Determine the (X, Y) coordinate at the center of the cell enclosing the given text.  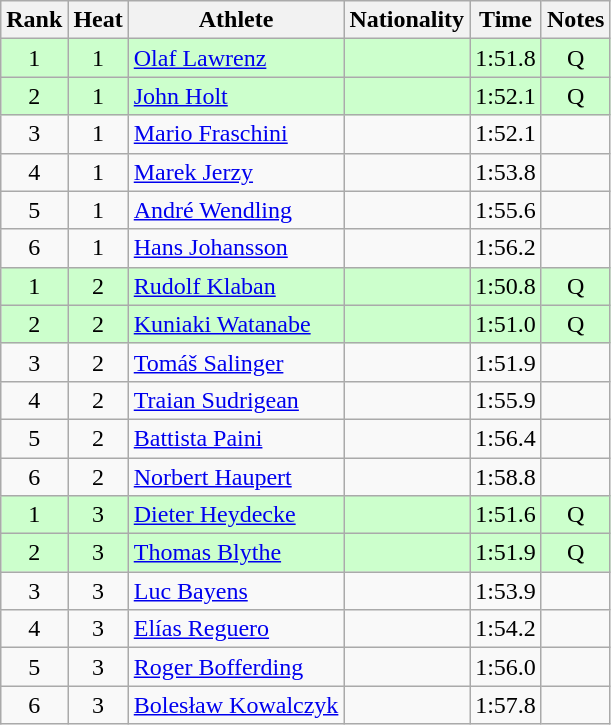
Kuniaki Watanabe (236, 324)
1:55.6 (506, 210)
1:53.8 (506, 172)
Norbert Haupert (236, 477)
1:56.2 (506, 248)
Heat (98, 20)
Marek Jerzy (236, 172)
1:55.9 (506, 400)
Hans Johansson (236, 248)
1:53.9 (506, 591)
Traian Sudrigean (236, 400)
Elías Reguero (236, 629)
Dieter Heydecke (236, 515)
Roger Bofferding (236, 667)
Nationality (407, 20)
Athlete (236, 20)
1:54.2 (506, 629)
Thomas Blythe (236, 553)
Luc Bayens (236, 591)
John Holt (236, 96)
Notes (575, 20)
1:51.8 (506, 58)
1:50.8 (506, 286)
1:58.8 (506, 477)
Olaf Lawrenz (236, 58)
Bolesław Kowalczyk (236, 705)
André Wendling (236, 210)
Battista Paini (236, 438)
1:57.8 (506, 705)
Rudolf Klaban (236, 286)
1:51.0 (506, 324)
1:51.6 (506, 515)
1:56.4 (506, 438)
1:56.0 (506, 667)
Rank (34, 20)
Time (506, 20)
Tomáš Salinger (236, 362)
Mario Fraschini (236, 134)
